For the text-containing cell, return its midpoint in (x, y) coordinate format. 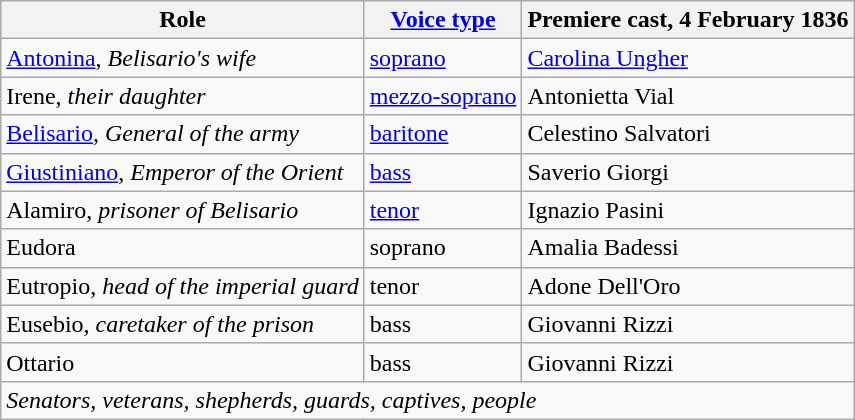
Eutropio, head of the imperial guard (182, 286)
Giustiniano, Emperor of the Orient (182, 172)
Antonietta Vial (688, 96)
Celestino Salvatori (688, 134)
Eusebio, caretaker of the prison (182, 324)
Irene, their daughter (182, 96)
Carolina Ungher (688, 58)
Adone Dell'Oro (688, 286)
Voice type (443, 20)
Ignazio Pasini (688, 210)
Premiere cast, 4 February 1836 (688, 20)
Antonina, Belisario's wife (182, 58)
Role (182, 20)
Alamiro, prisoner of Belisario (182, 210)
Ottario (182, 362)
Eudora (182, 248)
Senators, veterans, shepherds, guards, captives, people (428, 400)
Saverio Giorgi (688, 172)
baritone (443, 134)
Amalia Badessi (688, 248)
Belisario, General of the army (182, 134)
mezzo-soprano (443, 96)
